Locate the cell with the specified text and output its (x, y) center coordinate. 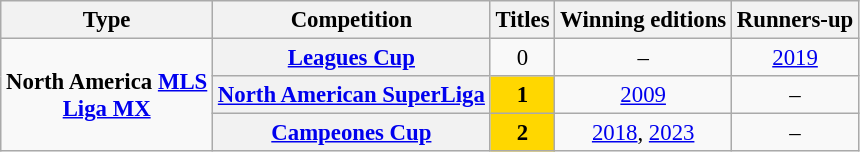
Competition (352, 20)
2 (522, 133)
Type (107, 20)
0 (522, 58)
1 (522, 95)
Titles (522, 20)
Runners-up (794, 20)
Leagues Cup (352, 58)
Winning editions (644, 20)
North America MLSLiga MX (107, 96)
Campeones Cup (352, 133)
2009 (644, 95)
2019 (794, 58)
North American SuperLiga (352, 95)
2018, 2023 (644, 133)
